Capture the cell that displays the provided text and extract its [X, Y] central coordinate. 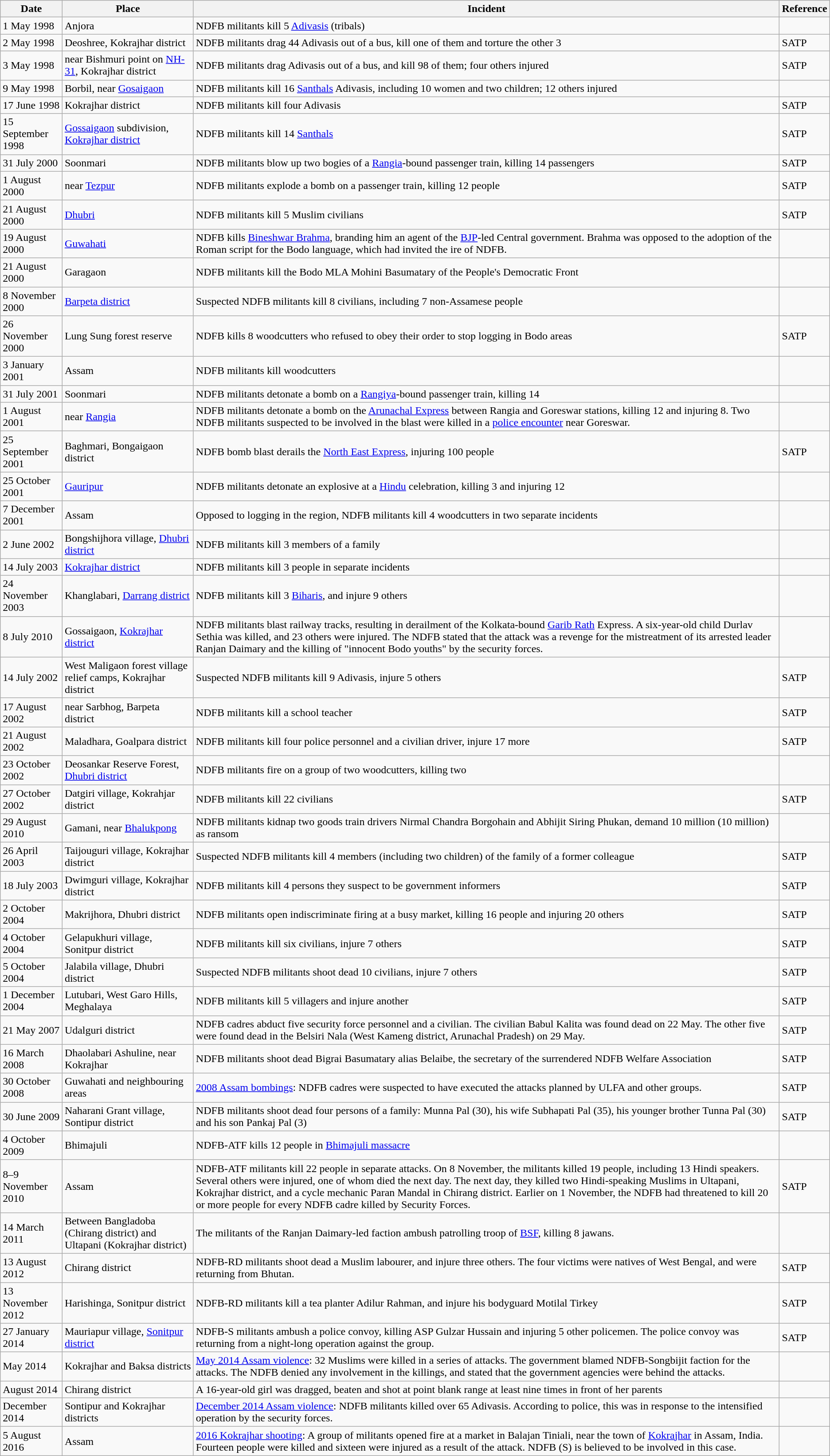
Baghmari, Bongaigaon district [128, 452]
Anjora [128, 26]
1 December 2004 [31, 1001]
14 July 2003 [31, 567]
Jalabila village, Dhubri district [128, 972]
5 October 2004 [31, 972]
2008 Assam bombings: NDFB cadres were suspected to have executed the attacks planned by ULFA and other groups. [486, 1088]
Udalguri district [128, 1030]
31 July 2000 [31, 163]
15 September 1998 [31, 134]
Gelapukhuri village, Sonitpur district [128, 943]
Guwahati [128, 243]
Incident [486, 9]
near Sarbhog, Barpeta district [128, 712]
NDFB militants blow up two bogies of a Rangia-bound passenger train, killing 14 passengers [486, 163]
Dhubri [128, 215]
Khanglabari, Darrang district [128, 596]
25 October 2001 [31, 486]
Taijouguri village, Kokrajhar district [128, 857]
Deoshree, Kokrajhar district [128, 43]
NDFB militants kill 3 Biharis, and injure 9 others [486, 596]
Gossaigaon, Kokrajhar district [128, 637]
Between Bangladoba (Chirang district) and Ultapani (Kokrajhar district) [128, 1233]
30 October 2008 [31, 1088]
Opposed to logging in the region, NDFB militants kill 4 woodcutters in two separate incidents [486, 516]
NDFB militants kill 22 civilians [486, 799]
30 June 2009 [31, 1116]
NDFB militants kill a school teacher [486, 712]
NDFB kills 8 woodcutters who refused to obey their order to stop logging in Bodo areas [486, 336]
NDFB-RD militants kill a tea planter Adilur Rahman, and injure his bodyguard Motilal Tirkey [486, 1303]
Gossaigaon subdivision, Kokrajhar district [128, 134]
NDFB militants kill 16 Santhals Adivasis, including 10 women and two children; 12 others injured [486, 88]
NDFB militants fire on a group of two woodcutters, killing two [486, 770]
Suspected NDFB militants kill 9 Adivasis, injure 5 others [486, 677]
NDFB militants kill 5 Muslim civilians [486, 215]
5 August 2016 [31, 1441]
Dwimguri village, Kokrajhar district [128, 885]
NDFB militants kill 4 persons they suspect to be government informers [486, 885]
7 December 2001 [31, 516]
2 October 2004 [31, 915]
West Maligaon forest village relief camps, Kokrajhar district [128, 677]
8 July 2010 [31, 637]
Barpeta district [128, 301]
27 January 2014 [31, 1338]
NDFB militants kill woodcutters [486, 371]
29 August 2010 [31, 828]
Maladhara, Goalpara district [128, 741]
25 September 2001 [31, 452]
2 June 2002 [31, 544]
Deosankar Reserve Forest, Dhubri district [128, 770]
NDFB militants kill 5 Adivasis (tribals) [486, 26]
8 November 2000 [31, 301]
Kokrajhar and Baksa districts [128, 1366]
13 November 2012 [31, 1303]
NDFB militants shoot dead Bigrai Basumatary alias Belaibe, the secretary of the surrendered NDFB Welfare Association [486, 1059]
21 August 2002 [31, 741]
18 July 2003 [31, 885]
NDFB militants kill 3 members of a family [486, 544]
The militants of the Ranjan Daimary-led faction ambush patrolling troop of BSF, killing 8 jawans. [486, 1233]
near Rangia [128, 417]
4 October 2009 [31, 1145]
Gamani, near Bhalukpong [128, 828]
24 November 2003 [31, 596]
May 2014 [31, 1366]
NDFB militants kill the Bodo MLA Mohini Basumatary of the People's Democratic Front [486, 272]
Bongshijhora village, Dhubri district [128, 544]
Dhaolabari Ashuline, near Kokrajhar [128, 1059]
1 May 1998 [31, 26]
17 August 2002 [31, 712]
NDFB militants kill 5 villagers and injure another [486, 1001]
Sontipur and Kokrajhar districts [128, 1413]
NDFB militants kill six civilians, injure 7 others [486, 943]
August 2014 [31, 1389]
Reference [804, 9]
Suspected NDFB militants shoot dead 10 civilians, injure 7 others [486, 972]
9 May 1998 [31, 88]
17 June 1998 [31, 105]
26 April 2003 [31, 857]
21 May 2007 [31, 1030]
December 2014 [31, 1413]
Gauripur [128, 486]
near Bishmuri point on NH-31, Kokrajhar district [128, 66]
26 November 2000 [31, 336]
Bhimajuli [128, 1145]
NDFB militants kill 14 Santhals [486, 134]
Mauriapur village, Sonitpur district [128, 1338]
NDFB militants detonate an explosive at a Hindu celebration, killing 3 and injuring 12 [486, 486]
Datgiri village, Kokrahjar district [128, 799]
Suspected NDFB militants kill 4 members (including two children) of the family of a former colleague [486, 857]
NDFB militants kill four police personnel and a civilian driver, injure 17 more [486, 741]
NDFB militants open indiscriminate firing at a busy market, killing 16 people and injuring 20 others [486, 915]
Naharani Grant village, Sontipur district [128, 1116]
NDFB-ATF kills 12 people in Bhimajuli massacre [486, 1145]
Makrijhora, Dhubri district [128, 915]
2 May 1998 [31, 43]
NDFB bomb blast derails the North East Express, injuring 100 people [486, 452]
19 August 2000 [31, 243]
16 March 2008 [31, 1059]
3 May 1998 [31, 66]
1 August 2001 [31, 417]
Garagaon [128, 272]
A 16-year-old girl was dragged, beaten and shot at point blank range at least nine times in front of her parents [486, 1389]
1 August 2000 [31, 185]
23 October 2002 [31, 770]
NDFB militants kill four Adivasis [486, 105]
27 October 2002 [31, 799]
NDFB militants detonate a bomb on a Rangiya-bound passenger train, killing 14 [486, 394]
Harishinga, Sonitpur district [128, 1303]
NDFB militants drag 44 Adivasis out of a bus, kill one of them and torture the other 3 [486, 43]
Borbil, near Gosaigaon [128, 88]
14 March 2011 [31, 1233]
Place [128, 9]
NDFB militants explode a bomb on a passenger train, killing 12 people [486, 185]
31 July 2001 [31, 394]
NDFB militants drag Adivasis out of a bus, and kill 98 of them; four others injured [486, 66]
13 August 2012 [31, 1268]
NDFB militants kill 3 people in separate incidents [486, 567]
Date [31, 9]
Suspected NDFB militants kill 8 civilians, including 7 non-Assamese people [486, 301]
4 October 2004 [31, 943]
8–9 November 2010 [31, 1186]
3 January 2001 [31, 371]
Lutubari, West Garo Hills, Meghalaya [128, 1001]
14 July 2002 [31, 677]
Lung Sung forest reserve [128, 336]
NDFB militants kidnap two goods train drivers Nirmal Chandra Borgohain and Abhijit Siring Phukan, demand 10 million (10 million) as ransom [486, 828]
near Tezpur [128, 185]
Guwahati and neighbouring areas [128, 1088]
